Return the [X, Y] coordinate for the center point of the cell that contains the specified text.  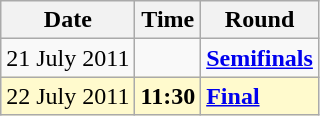
Time [168, 20]
22 July 2011 [68, 96]
Round [260, 20]
Final [260, 96]
21 July 2011 [68, 58]
11:30 [168, 96]
Semifinals [260, 58]
Date [68, 20]
